For the text-containing cell, return its midpoint in (x, y) coordinate format. 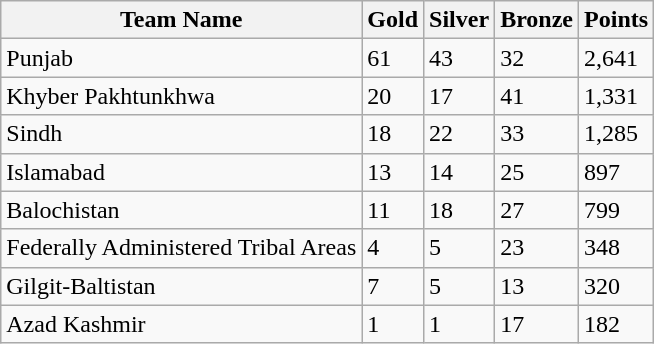
4 (393, 248)
7 (393, 286)
Gilgit-Baltistan (182, 286)
182 (616, 324)
61 (393, 58)
23 (537, 248)
20 (393, 96)
320 (616, 286)
Silver (460, 20)
799 (616, 210)
Sindh (182, 134)
Gold (393, 20)
27 (537, 210)
41 (537, 96)
Azad Kashmir (182, 324)
348 (616, 248)
Balochistan (182, 210)
Punjab (182, 58)
43 (460, 58)
2,641 (616, 58)
Points (616, 20)
11 (393, 210)
1,285 (616, 134)
32 (537, 58)
22 (460, 134)
Khyber Pakhtunkhwa (182, 96)
14 (460, 172)
Team Name (182, 20)
Islamabad (182, 172)
1,331 (616, 96)
Federally Administered Tribal Areas (182, 248)
897 (616, 172)
Bronze (537, 20)
25 (537, 172)
33 (537, 134)
